From the cell containing the given text, extract its center point as [x, y] coordinate. 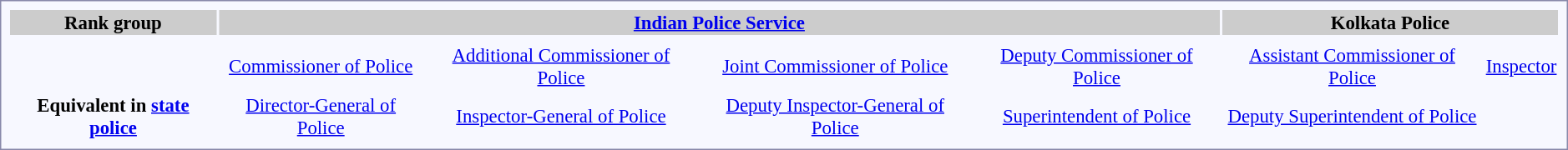
Inspector-General of Police [561, 117]
Additional Commissioner of Police [561, 67]
Director-General of Police [321, 117]
Indian Police Service [720, 22]
Inspector [1521, 67]
Kolkata Police [1390, 22]
Commissioner of Police [321, 67]
Deputy Inspector-General of Police [835, 117]
Joint Commissioner of Police [835, 67]
Superintendent of Police [1097, 117]
Equivalent in state police [114, 117]
Rank group [114, 22]
Assistant Commissioner of Police [1353, 67]
Deputy Superintendent of Police [1353, 117]
Deputy Commissioner of Police [1097, 67]
